Return the [x, y] coordinate for the center point of the cell that contains the specified text.  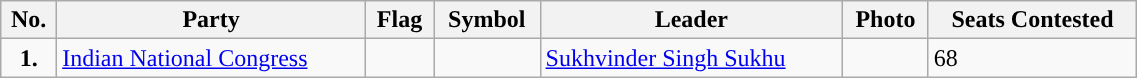
1. [29, 58]
Flag [400, 20]
68 [1032, 58]
Party [212, 20]
Symbol [488, 20]
Indian National Congress [212, 58]
Seats Contested [1032, 20]
No. [29, 20]
Sukhvinder Singh Sukhu [692, 58]
Photo [886, 20]
Leader [692, 20]
